Pinpoint the cell where the given text exists, returning its [X, Y] midpoint coordinate. 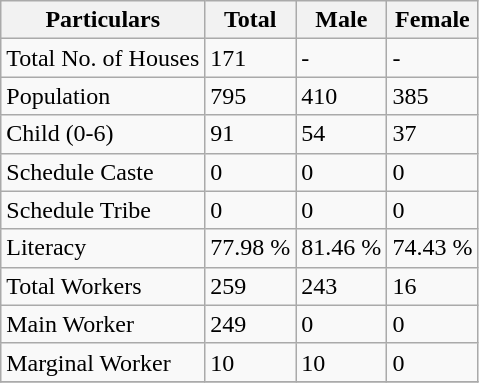
37 [432, 134]
385 [432, 96]
243 [342, 286]
77.98 % [250, 248]
Schedule Caste [103, 172]
Marginal Worker [103, 362]
Child (0-6) [103, 134]
249 [250, 324]
171 [250, 58]
Population [103, 96]
Total Workers [103, 286]
Male [342, 20]
54 [342, 134]
Total [250, 20]
16 [432, 286]
81.46 % [342, 248]
Female [432, 20]
410 [342, 96]
Main Worker [103, 324]
Literacy [103, 248]
Particulars [103, 20]
91 [250, 134]
Schedule Tribe [103, 210]
Total No. of Houses [103, 58]
795 [250, 96]
74.43 % [432, 248]
259 [250, 286]
